Identify which cell holds the provided text, then report its [x, y] central coordinate. 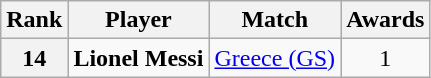
1 [386, 58]
14 [34, 58]
Lionel Messi [138, 58]
Player [138, 20]
Awards [386, 20]
Rank [34, 20]
Greece (GS) [275, 58]
Match [275, 20]
